Extract the (X, Y) coordinate from the center of the cell holding the provided text.  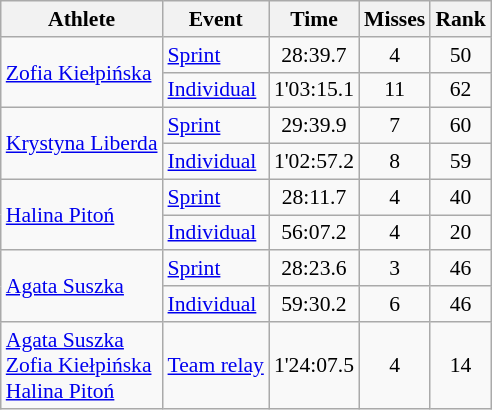
62 (460, 90)
6 (394, 304)
Athlete (82, 19)
Event (216, 19)
3 (394, 269)
20 (460, 233)
Time (314, 19)
Halina Pitoń (82, 214)
28:39.7 (314, 55)
Rank (460, 19)
Team relay (216, 366)
59 (460, 162)
50 (460, 55)
60 (460, 126)
29:39.9 (314, 126)
Krystyna Liberda (82, 144)
1'02:57.2 (314, 162)
8 (394, 162)
Misses (394, 19)
59:30.2 (314, 304)
7 (394, 126)
Zofia Kiełpińska (82, 72)
40 (460, 197)
11 (394, 90)
Agata Suszka (82, 286)
28:23.6 (314, 269)
56:07.2 (314, 233)
1'03:15.1 (314, 90)
Agata SuszkaZofia KiełpińskaHalina Pitoń (82, 366)
14 (460, 366)
28:11.7 (314, 197)
1'24:07.5 (314, 366)
